Detect which cell encompasses the target text, then output its (x, y) center coordinate. 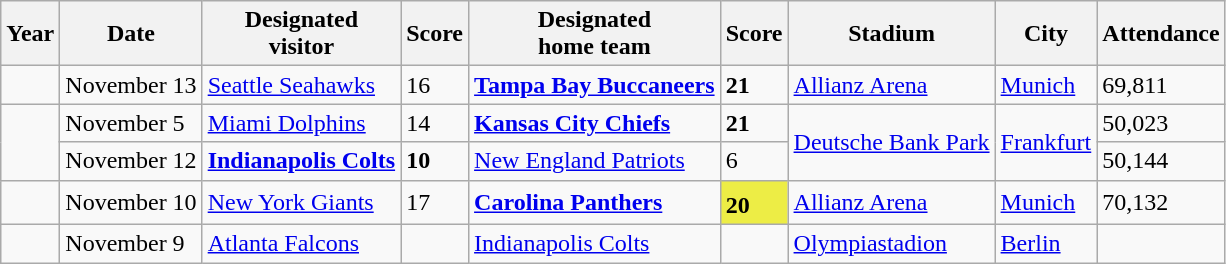
Attendance (1161, 34)
Berlin (1046, 244)
14 (435, 123)
50,144 (1161, 161)
20 (754, 202)
November 13 (131, 85)
Date (131, 34)
10 (435, 161)
Carolina Panthers (595, 202)
Deutsche Bank Park (892, 142)
17 (435, 202)
Miami Dolphins (301, 123)
Designatedhome team (595, 34)
November 12 (131, 161)
50,023 (1161, 123)
70,132 (1161, 202)
November 9 (131, 244)
69,811 (1161, 85)
November 5 (131, 123)
New York Giants (301, 202)
Year (30, 34)
City (1046, 34)
Seattle Seahawks (301, 85)
Olympiastadion (892, 244)
Stadium (892, 34)
Atlanta Falcons (301, 244)
Tampa Bay Buccaneers (595, 85)
Designatedvisitor (301, 34)
16 (435, 85)
New England Patriots (595, 161)
6 (754, 161)
Kansas City Chiefs (595, 123)
Frankfurt (1046, 142)
November 10 (131, 202)
